Return (x, y) of the center of cell containing provided text 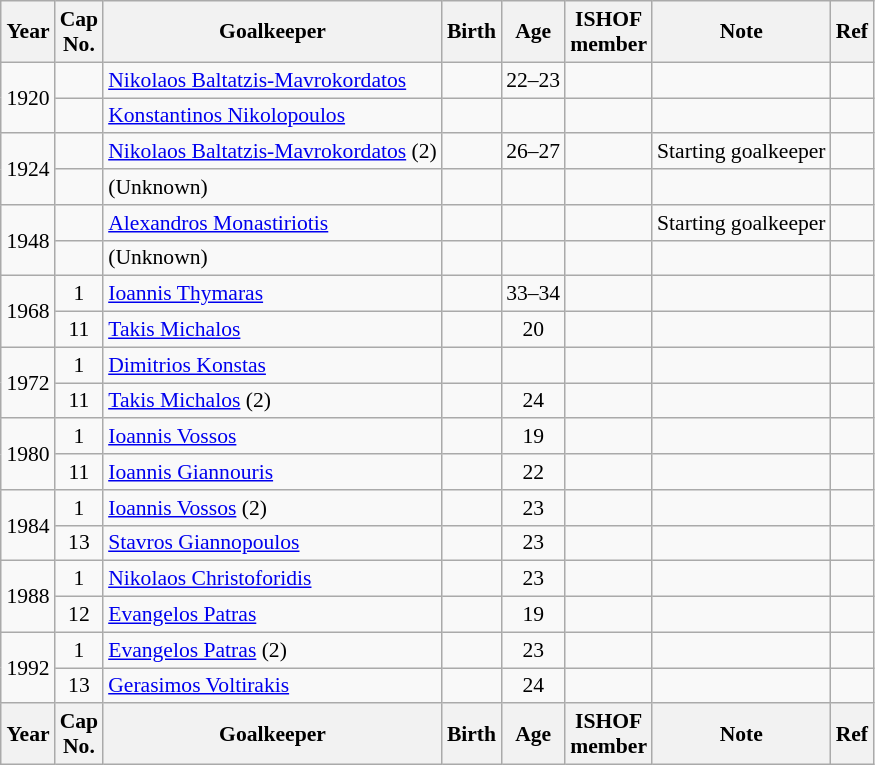
Nikolaos Christoforidis (272, 579)
1968 (28, 312)
Nikolaos Baltatzis-Mavrokordatos (272, 80)
Nikolaos Baltatzis-Mavrokordatos (2) (272, 152)
Ioannis Vossos (2) (272, 508)
Ioannis Vossos (272, 437)
33–34 (533, 294)
1984 (28, 526)
Ioannis Thymaras (272, 294)
22–23 (533, 80)
Alexandros Monastiriotis (272, 223)
Takis Michalos (272, 330)
Takis Michalos (2) (272, 401)
Ioannis Giannouris (272, 472)
1980 (28, 454)
20 (533, 330)
1972 (28, 382)
Stavros Giannopoulos (272, 543)
1920 (28, 98)
1924 (28, 170)
Evangelos Patras (2) (272, 650)
1948 (28, 240)
Gerasimos Voltirakis (272, 686)
1992 (28, 668)
Konstantinos Nikolopoulos (272, 116)
1988 (28, 596)
Evangelos Patras (272, 615)
22 (533, 472)
26–27 (533, 152)
12 (80, 615)
Dimitrios Konstas (272, 365)
